Scan for the cell matching the given text and deliver its [X, Y] coordinate at center. 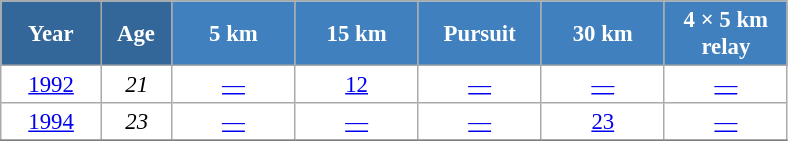
1994 [52, 122]
Age [136, 34]
1992 [52, 85]
12 [356, 85]
Pursuit [480, 34]
30 km [602, 34]
4 × 5 km relay [726, 34]
Year [52, 34]
5 km [234, 34]
21 [136, 85]
15 km [356, 34]
